For the text-containing cell, return its midpoint in [x, y] coordinate format. 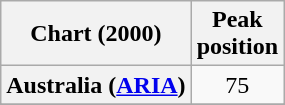
Peakposition [237, 34]
Australia (ARIA) [96, 85]
Chart (2000) [96, 34]
75 [237, 85]
